Determine the (x, y) coordinate at the center of the cell enclosing the given text.  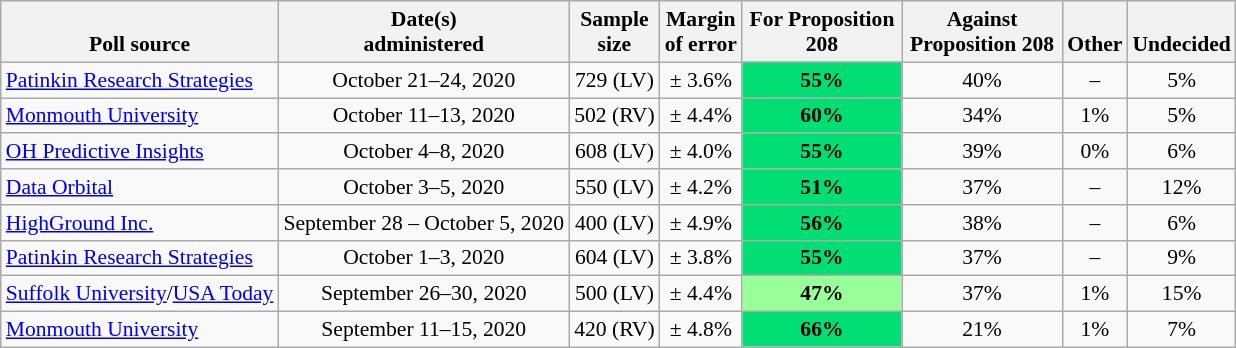
HighGround Inc. (140, 223)
39% (982, 152)
Suffolk University/USA Today (140, 294)
47% (822, 294)
604 (LV) (614, 258)
± 4.8% (701, 330)
± 4.0% (701, 152)
38% (982, 223)
66% (822, 330)
October 21–24, 2020 (424, 80)
October 3–5, 2020 (424, 187)
15% (1181, 294)
51% (822, 187)
21% (982, 330)
September 11–15, 2020 (424, 330)
OH Predictive Insights (140, 152)
± 4.9% (701, 223)
September 28 – October 5, 2020 (424, 223)
October 4–8, 2020 (424, 152)
7% (1181, 330)
729 (LV) (614, 80)
Other (1094, 32)
October 1–3, 2020 (424, 258)
October 11–13, 2020 (424, 116)
For Proposition 208 (822, 32)
September 26–30, 2020 (424, 294)
Data Orbital (140, 187)
Date(s)administered (424, 32)
12% (1181, 187)
550 (LV) (614, 187)
40% (982, 80)
9% (1181, 258)
420 (RV) (614, 330)
34% (982, 116)
0% (1094, 152)
502 (RV) (614, 116)
Undecided (1181, 32)
± 3.8% (701, 258)
60% (822, 116)
± 3.6% (701, 80)
Against Proposition 208 (982, 32)
400 (LV) (614, 223)
Poll source (140, 32)
± 4.2% (701, 187)
608 (LV) (614, 152)
500 (LV) (614, 294)
Marginof error (701, 32)
Samplesize (614, 32)
56% (822, 223)
